Provide the (X, Y) coordinate of the cell's center where the given text is located.  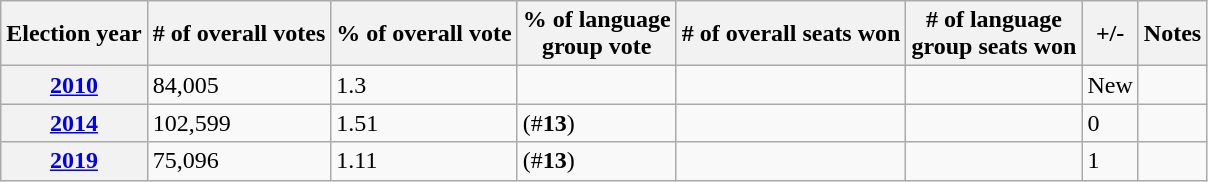
% of languagegroup vote (596, 34)
+/- (1110, 34)
102,599 (239, 123)
# of overall votes (239, 34)
# of languagegroup seats won (994, 34)
2014 (74, 123)
2019 (74, 161)
% of overall vote (424, 34)
Election year (74, 34)
1 (1110, 161)
Notes (1172, 34)
1.3 (424, 85)
1.51 (424, 123)
New (1110, 85)
1.11 (424, 161)
2010 (74, 85)
75,096 (239, 161)
0 (1110, 123)
# of overall seats won (791, 34)
84,005 (239, 85)
